Capture the cell that displays the provided text and extract its [X, Y] central coordinate. 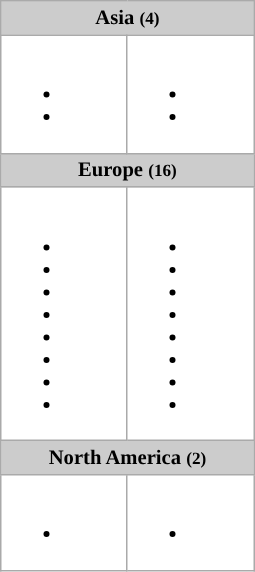
Asia (4) [128, 17]
North America (2) [128, 457]
Europe (16) [128, 170]
